Determine the [X, Y] coordinate at the center of the cell enclosing the given text.  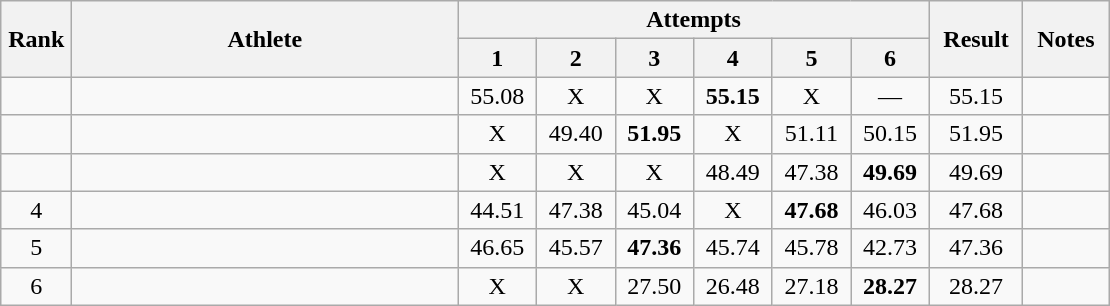
45.57 [576, 248]
49.40 [576, 134]
Rank [36, 39]
45.78 [812, 248]
Attempts [694, 20]
45.04 [654, 210]
26.48 [734, 286]
27.50 [654, 286]
55.08 [498, 96]
2 [576, 58]
51.11 [812, 134]
46.03 [890, 210]
Notes [1066, 39]
48.49 [734, 172]
44.51 [498, 210]
42.73 [890, 248]
27.18 [812, 286]
50.15 [890, 134]
45.74 [734, 248]
3 [654, 58]
Result [976, 39]
— [890, 96]
Athlete [265, 39]
1 [498, 58]
46.65 [498, 248]
